Locate the cell with the specified text and output its [x, y] center coordinate. 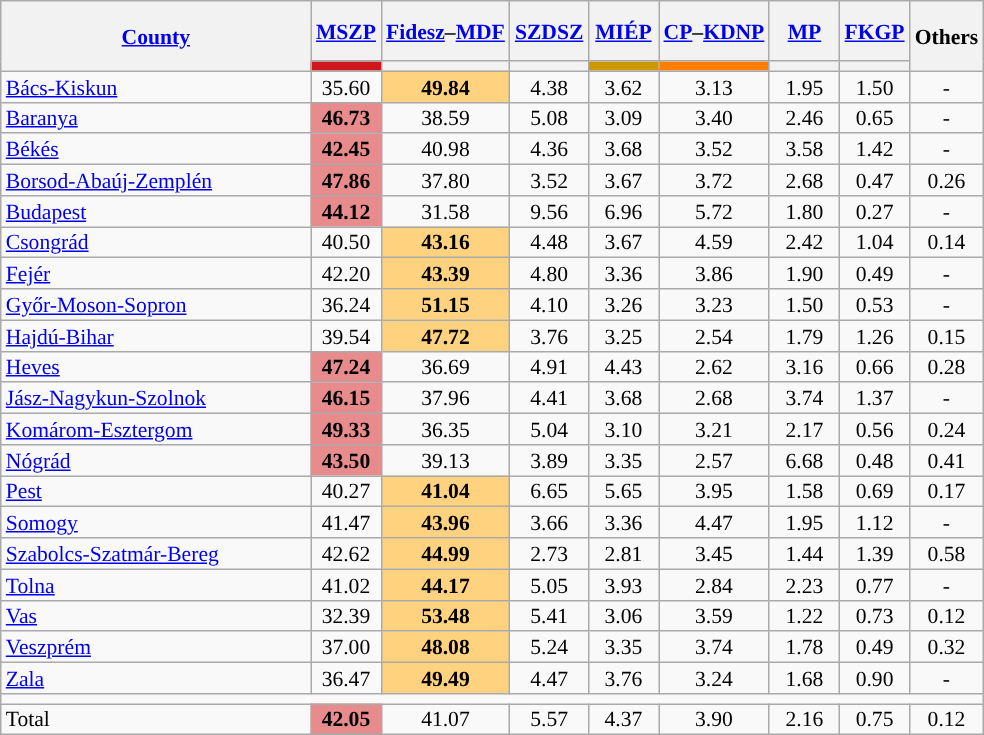
5.08 [550, 118]
3.72 [714, 180]
2.81 [623, 554]
4.36 [550, 150]
3.25 [623, 336]
Csongrád [156, 242]
41.02 [346, 584]
1.79 [804, 336]
0.73 [875, 616]
1.12 [875, 522]
49.84 [446, 86]
3.21 [714, 430]
53.48 [446, 616]
2.73 [550, 554]
4.91 [550, 366]
43.96 [446, 522]
40.98 [446, 150]
Győr-Moson-Sopron [156, 304]
CP–KDNP [714, 31]
3.26 [623, 304]
1.39 [875, 554]
3.93 [623, 584]
36.69 [446, 366]
47.72 [446, 336]
9.56 [550, 212]
40.27 [346, 492]
Others [947, 36]
35.60 [346, 86]
43.50 [346, 460]
41.07 [446, 720]
1.04 [875, 242]
0.41 [947, 460]
5.65 [623, 492]
Nógrád [156, 460]
1.26 [875, 336]
3.40 [714, 118]
0.28 [947, 366]
46.15 [346, 398]
36.24 [346, 304]
1.58 [804, 492]
MSZP [346, 31]
4.80 [550, 274]
0.65 [875, 118]
2.57 [714, 460]
47.86 [346, 180]
0.66 [875, 366]
0.17 [947, 492]
43.39 [446, 274]
0.47 [875, 180]
44.12 [346, 212]
5.04 [550, 430]
1.68 [804, 678]
3.90 [714, 720]
1.37 [875, 398]
Fejér [156, 274]
4.41 [550, 398]
42.45 [346, 150]
1.42 [875, 150]
6.96 [623, 212]
4.43 [623, 366]
5.41 [550, 616]
43.16 [446, 242]
0.53 [875, 304]
39.54 [346, 336]
41.04 [446, 492]
0.58 [947, 554]
1.44 [804, 554]
2.84 [714, 584]
Hajdú-Bihar [156, 336]
3.06 [623, 616]
0.27 [875, 212]
0.14 [947, 242]
Zala [156, 678]
44.17 [446, 584]
Bács-Kiskun [156, 86]
Szabolcs-Szatmár-Bereg [156, 554]
46.73 [346, 118]
2.17 [804, 430]
42.05 [346, 720]
3.95 [714, 492]
Borsod-Abaúj-Zemplén [156, 180]
0.32 [947, 648]
44.99 [446, 554]
42.20 [346, 274]
40.50 [346, 242]
Total [156, 720]
4.59 [714, 242]
3.23 [714, 304]
MP [804, 31]
2.42 [804, 242]
0.77 [875, 584]
39.13 [446, 460]
3.16 [804, 366]
2.46 [804, 118]
4.38 [550, 86]
3.59 [714, 616]
0.15 [947, 336]
32.39 [346, 616]
Békés [156, 150]
Baranya [156, 118]
0.48 [875, 460]
3.86 [714, 274]
36.35 [446, 430]
2.23 [804, 584]
Budapest [156, 212]
0.24 [947, 430]
3.58 [804, 150]
5.05 [550, 584]
3.13 [714, 86]
1.78 [804, 648]
47.24 [346, 366]
2.16 [804, 720]
0.90 [875, 678]
1.90 [804, 274]
49.49 [446, 678]
3.24 [714, 678]
6.68 [804, 460]
4.37 [623, 720]
FKGP [875, 31]
2.62 [714, 366]
SZDSZ [550, 31]
0.26 [947, 180]
Vas [156, 616]
MIÉP [623, 31]
Pest [156, 492]
Komárom-Esztergom [156, 430]
0.56 [875, 430]
38.59 [446, 118]
51.15 [446, 304]
31.58 [446, 212]
3.45 [714, 554]
49.33 [346, 430]
4.10 [550, 304]
48.08 [446, 648]
37.96 [446, 398]
2.54 [714, 336]
3.62 [623, 86]
37.00 [346, 648]
3.09 [623, 118]
4.48 [550, 242]
5.24 [550, 648]
5.57 [550, 720]
1.22 [804, 616]
1.80 [804, 212]
Veszprém [156, 648]
Tolna [156, 584]
5.72 [714, 212]
0.69 [875, 492]
Heves [156, 366]
0.75 [875, 720]
36.47 [346, 678]
Fidesz–MDF [446, 31]
3.66 [550, 522]
42.62 [346, 554]
37.80 [446, 180]
County [156, 36]
41.47 [346, 522]
3.89 [550, 460]
3.10 [623, 430]
6.65 [550, 492]
Somogy [156, 522]
Jász-Nagykun-Szolnok [156, 398]
